Provide the (X, Y) coordinate of the cell's center where the given text is located.  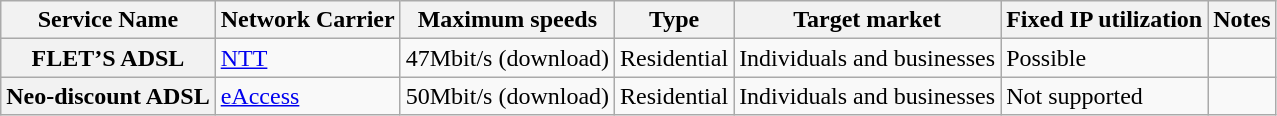
Neo-discount ADSL (108, 96)
FLET’S ADSL (108, 58)
Service Name (108, 20)
Not supported (1104, 96)
NTT (308, 58)
Fixed IP utilization (1104, 20)
Type (674, 20)
Notes (1242, 20)
Maximum speeds (507, 20)
Network Carrier (308, 20)
Possible (1104, 58)
50Mbit/s (download) (507, 96)
eAccess (308, 96)
Target market (868, 20)
47Mbit/s (download) (507, 58)
